Detect which cell encompasses the target text, then output its (X, Y) center coordinate. 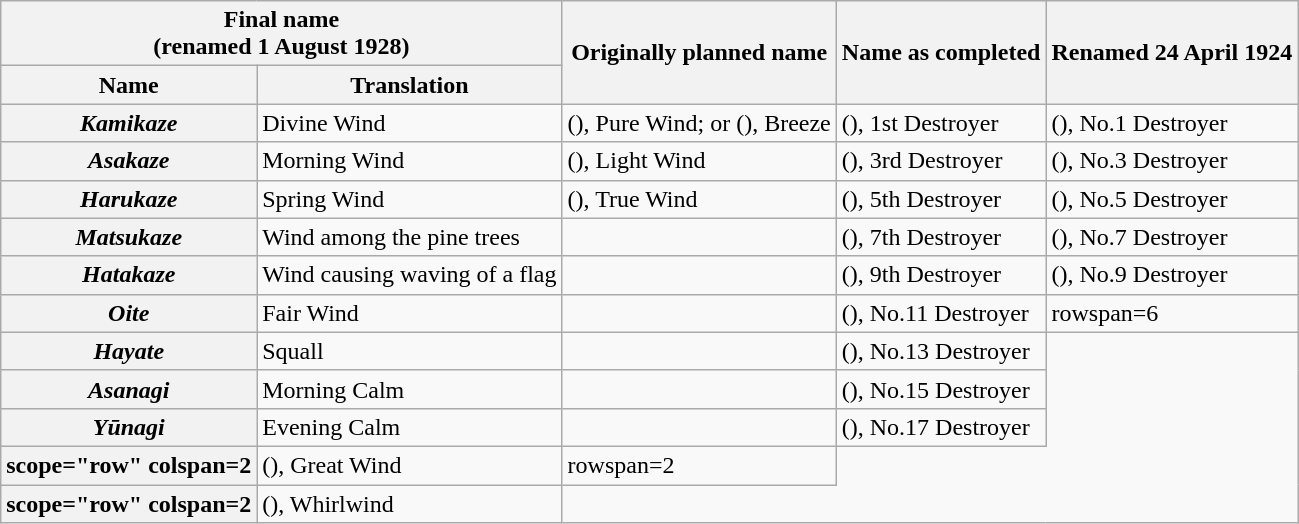
Wind among the pine trees (410, 237)
(), 1st Destroyer (941, 123)
(), No.1 Destroyer (1172, 123)
(), No.9 Destroyer (1172, 275)
Asakaze (129, 161)
Evening Calm (410, 427)
Yūnagi (129, 427)
Harukaze (129, 199)
Asanagi (129, 389)
Name as completed (941, 52)
rowspan=2 (699, 465)
(), No.11 Destroyer (941, 313)
Originally planned name (699, 52)
(), Great Wind (410, 465)
(), 9th Destroyer (941, 275)
(), No.3 Destroyer (1172, 161)
(), No.7 Destroyer (1172, 237)
(), Pure Wind; or (), Breeze (699, 123)
(), No.17 Destroyer (941, 427)
(), True Wind (699, 199)
(), 7th Destroyer (941, 237)
Morning Wind (410, 161)
(), 3rd Destroyer (941, 161)
(), 5th Destroyer (941, 199)
Hatakaze (129, 275)
(), No.13 Destroyer (941, 351)
Spring Wind (410, 199)
Morning Calm (410, 389)
Hayate (129, 351)
(), Light Wind (699, 161)
Final name(renamed 1 August 1928) (282, 34)
Renamed 24 April 1924 (1172, 52)
Oite (129, 313)
(), No.15 Destroyer (941, 389)
Wind causing waving of a flag (410, 275)
Name (129, 85)
(), Whirlwind (410, 503)
Divine Wind (410, 123)
Squall (410, 351)
rowspan=6 (1172, 313)
Translation (410, 85)
Kamikaze (129, 123)
Matsukaze (129, 237)
Fair Wind (410, 313)
(), No.5 Destroyer (1172, 199)
